Find where the given text appears and provide that cell's center as (x, y) coordinate. 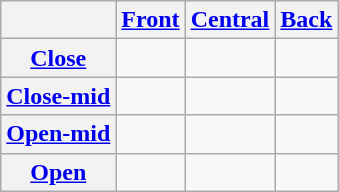
Open (58, 172)
Front (150, 20)
Close-mid (58, 96)
Central (230, 20)
Open-mid (58, 134)
Close (58, 58)
Back (306, 20)
